Find where the given text appears and provide that cell's center as [X, Y] coordinate. 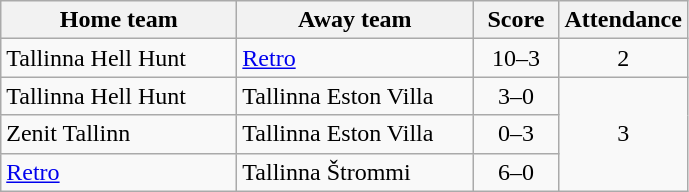
Home team [119, 20]
Tallinna Štrommi [355, 172]
Away team [355, 20]
0–3 [516, 134]
Zenit Tallinn [119, 134]
Score [516, 20]
3 [623, 134]
10–3 [516, 58]
Attendance [623, 20]
6–0 [516, 172]
3–0 [516, 96]
2 [623, 58]
